Output the [X, Y] coordinate of the center of the cell containing the given text.  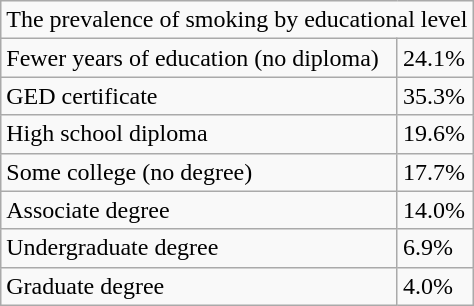
24.1% [435, 58]
High school diploma [200, 134]
Fewer years of education (no diploma) [200, 58]
GED certificate [200, 96]
Associate degree [200, 210]
14.0% [435, 210]
6.9% [435, 248]
Undergraduate degree [200, 248]
35.3% [435, 96]
17.7% [435, 172]
The prevalence of smoking by educational level [237, 20]
19.6% [435, 134]
Graduate degree [200, 286]
4.0% [435, 286]
Some college (no degree) [200, 172]
